Search for the cell housing the specified text and yield its (x, y) center coordinate. 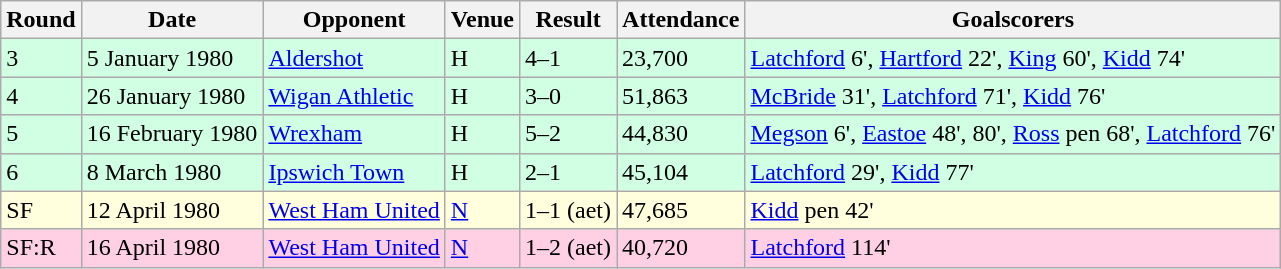
Latchford 114' (1013, 248)
Round (41, 20)
5 January 1980 (172, 58)
Megson 6', Eastoe 48', 80', Ross pen 68', Latchford 76' (1013, 134)
16 February 1980 (172, 134)
3–0 (568, 96)
SF:R (41, 248)
4 (41, 96)
2–1 (568, 172)
1–2 (aet) (568, 248)
16 April 1980 (172, 248)
12 April 1980 (172, 210)
5 (41, 134)
45,104 (681, 172)
5–2 (568, 134)
Aldershot (354, 58)
Goalscorers (1013, 20)
40,720 (681, 248)
Ipswich Town (354, 172)
4–1 (568, 58)
McBride 31', Latchford 71', Kidd 76' (1013, 96)
23,700 (681, 58)
44,830 (681, 134)
Venue (482, 20)
26 January 1980 (172, 96)
Kidd pen 42' (1013, 210)
Attendance (681, 20)
6 (41, 172)
51,863 (681, 96)
Latchford 6', Hartford 22', King 60', Kidd 74' (1013, 58)
3 (41, 58)
SF (41, 210)
8 March 1980 (172, 172)
Wrexham (354, 134)
Result (568, 20)
47,685 (681, 210)
1–1 (aet) (568, 210)
Opponent (354, 20)
Date (172, 20)
Latchford 29', Kidd 77' (1013, 172)
Wigan Athletic (354, 96)
